For the text-containing cell, return its midpoint in [X, Y] coordinate format. 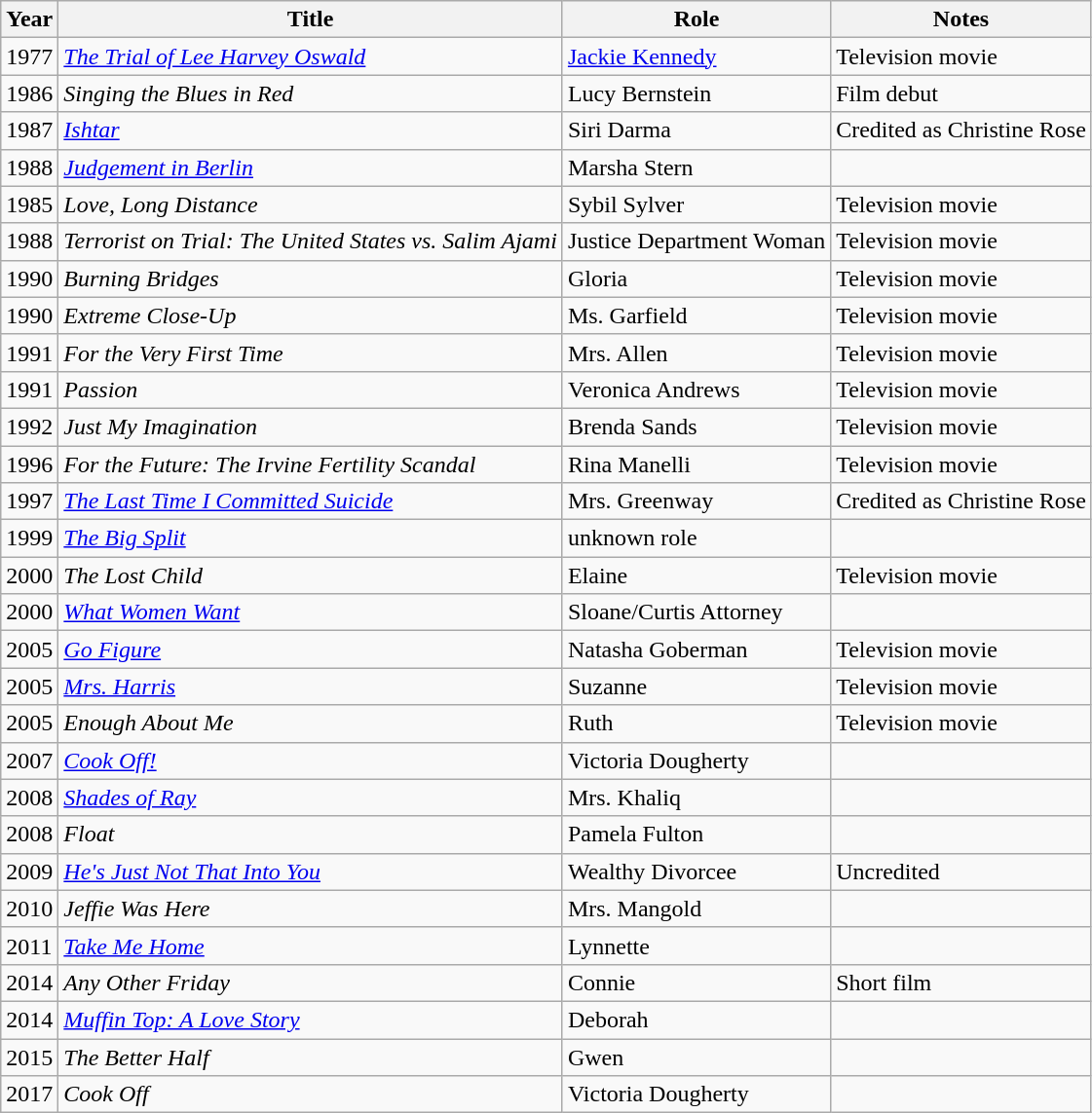
2010 [29, 909]
Shades of Ray [311, 798]
Ms. Garfield [696, 315]
Veronica Andrews [696, 390]
Rina Manelli [696, 464]
Natasha Goberman [696, 649]
Wealthy Divorcee [696, 872]
Mrs. Mangold [696, 909]
Jackie Kennedy [696, 56]
Burning Bridges [311, 278]
The Lost Child [311, 575]
Singing the Blues in Red [311, 93]
Cook Off! [311, 761]
Love, Long Distance [311, 204]
Go Figure [311, 649]
Pamela Fulton [696, 835]
Sloane/Curtis Attorney [696, 612]
Year [29, 19]
1999 [29, 538]
Suzanne [696, 686]
Gwen [696, 1057]
Mrs. Allen [696, 352]
Extreme Close-Up [311, 315]
What Women Want [311, 612]
Deborah [696, 1020]
2009 [29, 872]
Notes [961, 19]
Judgement in Berlin [311, 167]
2011 [29, 946]
The Better Half [311, 1057]
Uncredited [961, 872]
1985 [29, 204]
He's Just Not That Into You [311, 872]
2007 [29, 761]
Take Me Home [311, 946]
Film debut [961, 93]
2017 [29, 1094]
1986 [29, 93]
Just My Imagination [311, 427]
Lynnette [696, 946]
Lucy Bernstein [696, 93]
Cook Off [311, 1094]
Mrs. Khaliq [696, 798]
Title [311, 19]
Ishtar [311, 130]
Passion [311, 390]
1987 [29, 130]
The Trial of Lee Harvey Oswald [311, 56]
1996 [29, 464]
Sybil Sylver [696, 204]
Terrorist on Trial: The United States vs. Salim Ajami [311, 241]
Float [311, 835]
Marsha Stern [696, 167]
1997 [29, 501]
Enough About Me [311, 723]
For the Future: The Irvine Fertility Scandal [311, 464]
For the Very First Time [311, 352]
Role [696, 19]
2015 [29, 1057]
The Big Split [311, 538]
Gloria [696, 278]
Mrs. Harris [311, 686]
Elaine [696, 575]
Any Other Friday [311, 983]
The Last Time I Committed Suicide [311, 501]
Muffin Top: A Love Story [311, 1020]
1992 [29, 427]
Brenda Sands [696, 427]
Connie [696, 983]
Siri Darma [696, 130]
1977 [29, 56]
Justice Department Woman [696, 241]
Mrs. Greenway [696, 501]
Short film [961, 983]
unknown role [696, 538]
Jeffie Was Here [311, 909]
Ruth [696, 723]
